Capture the cell that displays the provided text and extract its (X, Y) central coordinate. 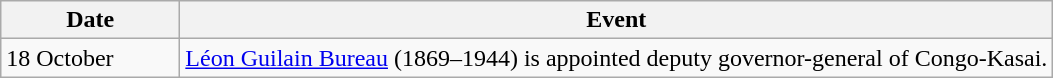
Event (616, 20)
18 October (90, 58)
Léon Guilain Bureau (1869–1944) is appointed deputy governor-general of Congo-Kasai. (616, 58)
Date (90, 20)
